Return the (X, Y) coordinate for the center point of the cell that contains the specified text.  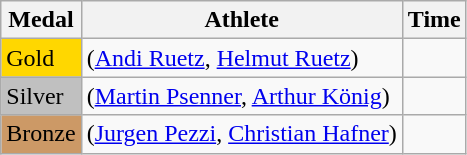
(Andi Ruetz, Helmut Ruetz) (242, 58)
Bronze (41, 134)
Silver (41, 96)
Time (434, 20)
(Martin Psenner, Arthur König) (242, 96)
(Jurgen Pezzi, Christian Hafner) (242, 134)
Gold (41, 58)
Medal (41, 20)
Athlete (242, 20)
